Locate the cell with the specified text and output its (X, Y) center coordinate. 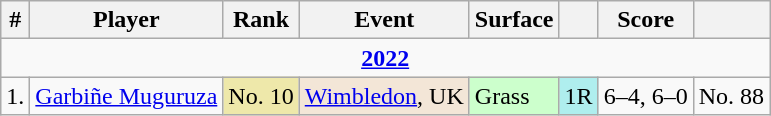
# (16, 20)
Score (646, 20)
1R (578, 96)
Rank (261, 20)
Event (384, 20)
Grass (514, 96)
Wimbledon, UK (384, 96)
2022 (386, 58)
Player (126, 20)
Surface (514, 20)
Garbiñe Muguruza (126, 96)
No. 88 (731, 96)
No. 10 (261, 96)
6–4, 6–0 (646, 96)
1. (16, 96)
